From the cell containing the given text, extract its center point as (X, Y) coordinate. 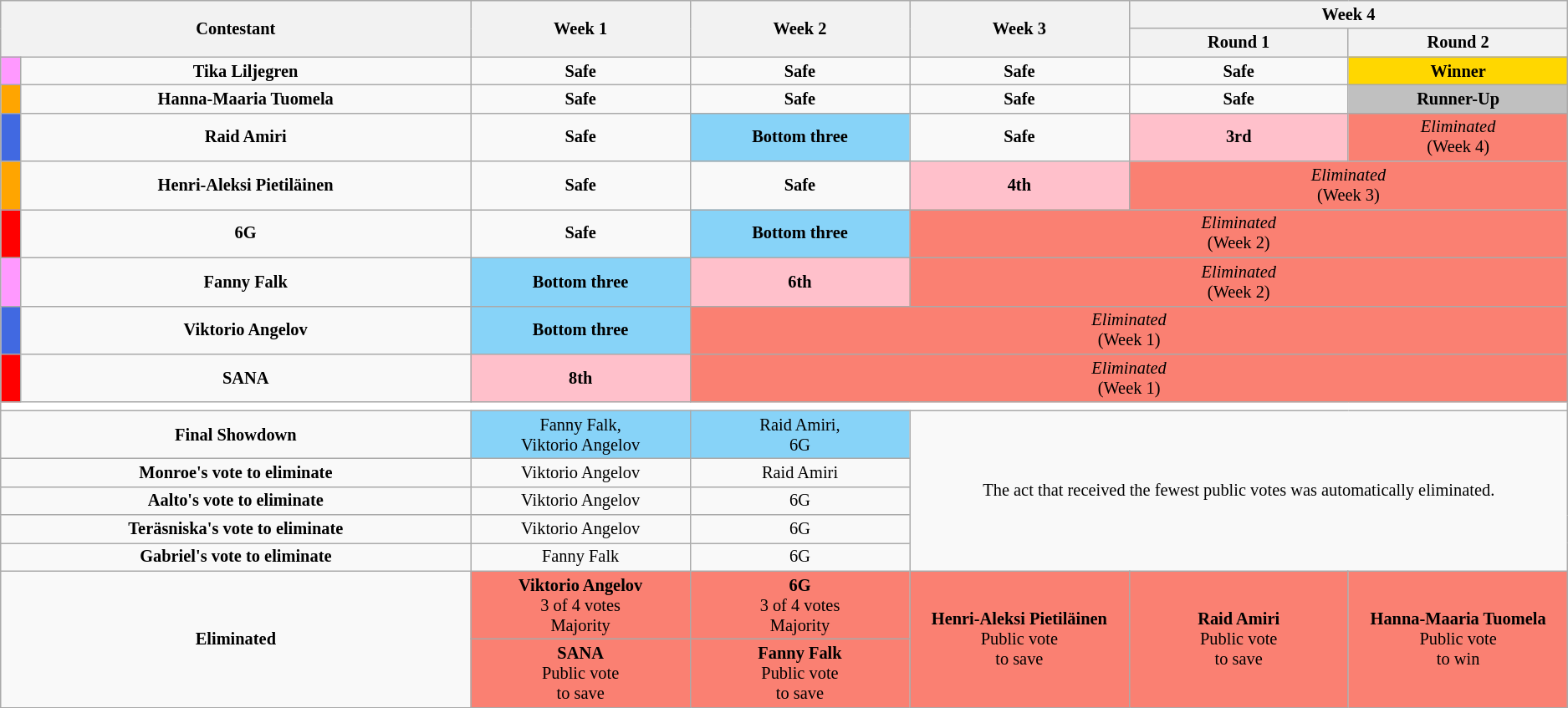
Henri-Aleksi PietiläinenPublic voteto save (1019, 639)
Winner (1458, 71)
Runner-Up (1458, 99)
6th (799, 282)
Contestant (236, 28)
Aalto's vote to eliminate (236, 501)
Round 1 (1239, 43)
Raid Amiri,6G (799, 435)
Week 1 (580, 28)
Tika Liljegren (246, 71)
Final Showdown (236, 435)
Teräsniska's vote to eliminate (236, 529)
Raid AmiriPublic voteto save (1239, 639)
Henri-Aleksi Pietiläinen (246, 186)
Monroe's vote to eliminate (236, 472)
SANA (246, 378)
Viktorio Angelov3 of 4 votesMajority (580, 605)
Gabriel's vote to eliminate (236, 557)
Week 2 (799, 28)
Fanny Falk,Viktorio Angelov (580, 435)
Hanna-Maaria Tuomela (246, 99)
The act that received the fewest public votes was automatically eliminated. (1239, 491)
Eliminated(Week 3) (1348, 186)
SANAPublic voteto save (580, 673)
Eliminated(Week 4) (1458, 137)
3rd (1239, 137)
8th (580, 378)
Fanny FalkPublic voteto save (799, 673)
Eliminated (236, 639)
4th (1019, 186)
Week 3 (1019, 28)
Round 2 (1458, 43)
6G3 of 4 votesMajority (799, 605)
Hanna-Maaria TuomelaPublic voteto win (1458, 639)
Week 4 (1348, 14)
